Return [X, Y] of the center of cell containing provided text 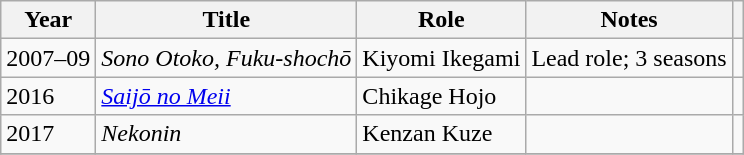
Kiyomi Ikegami [442, 58]
Role [442, 20]
2017 [48, 134]
Lead role; 3 seasons [629, 58]
Sono Otoko, Fuku-shochō [226, 58]
2016 [48, 96]
Kenzan Kuze [442, 134]
Nekonin [226, 134]
Title [226, 20]
Year [48, 20]
Saijō no Meii [226, 96]
2007–09 [48, 58]
Notes [629, 20]
Chikage Hojo [442, 96]
